Identify which cell holds the provided text, then report its (x, y) central coordinate. 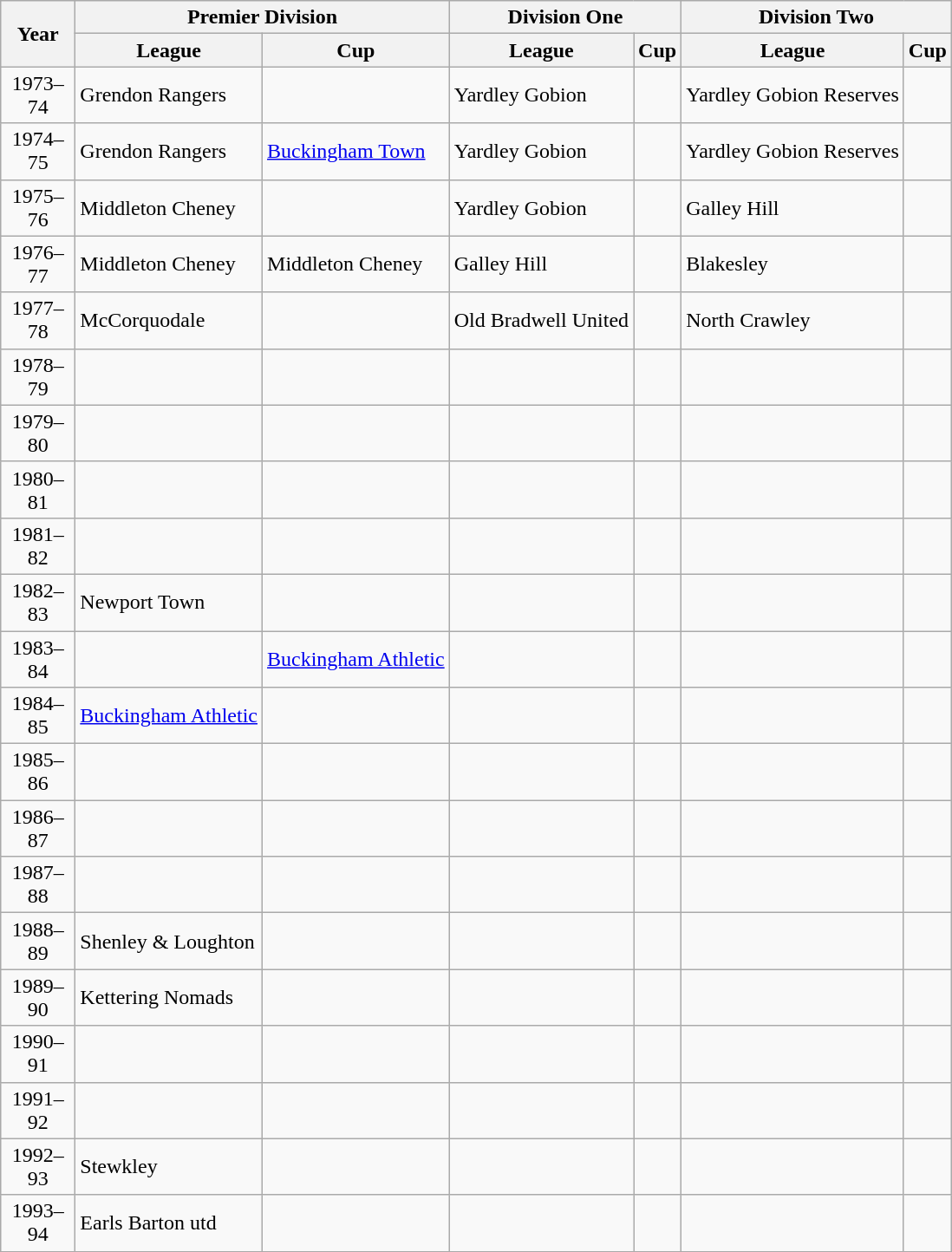
1977–78 (38, 321)
1993–94 (38, 1223)
1975–76 (38, 208)
Blakesley (792, 264)
1981–82 (38, 546)
Buckingham Town (356, 151)
1982–83 (38, 602)
1983–84 (38, 659)
Division Two (817, 17)
1978–79 (38, 376)
Shenley & Loughton (169, 942)
1991–92 (38, 1110)
Old Bradwell United (541, 321)
Stewkley (169, 1167)
1985–86 (38, 772)
Division One (565, 17)
1987–88 (38, 884)
1989–90 (38, 997)
McCorquodale (169, 321)
1974–75 (38, 151)
1986–87 (38, 829)
North Crawley (792, 321)
1992–93 (38, 1167)
Newport Town (169, 602)
1984–85 (38, 716)
1988–89 (38, 942)
Year (38, 34)
1990–91 (38, 1054)
1979–80 (38, 434)
1976–77 (38, 264)
1973–74 (38, 95)
Kettering Nomads (169, 997)
Premier Division (262, 17)
Earls Barton utd (169, 1223)
1980–81 (38, 489)
